Return the (x, y) coordinate for the center point of the cell that contains the specified text.  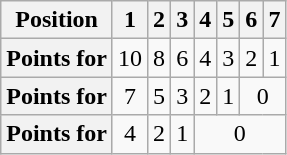
10 (130, 58)
Position (57, 20)
8 (160, 58)
